Scan for the cell matching the given text and deliver its [X, Y] coordinate at center. 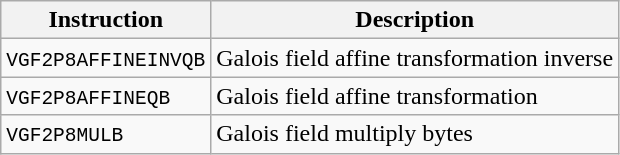
Galois field affine transformation [415, 96]
VGF2P8AFFINEQB [106, 96]
Galois field multiply bytes [415, 134]
Instruction [106, 20]
Galois field affine transformation inverse [415, 58]
Description [415, 20]
VGF2P8AFFINEINVQB [106, 58]
VGF2P8MULB [106, 134]
